Determine the [X, Y] coordinate at the center of the cell enclosing the given text.  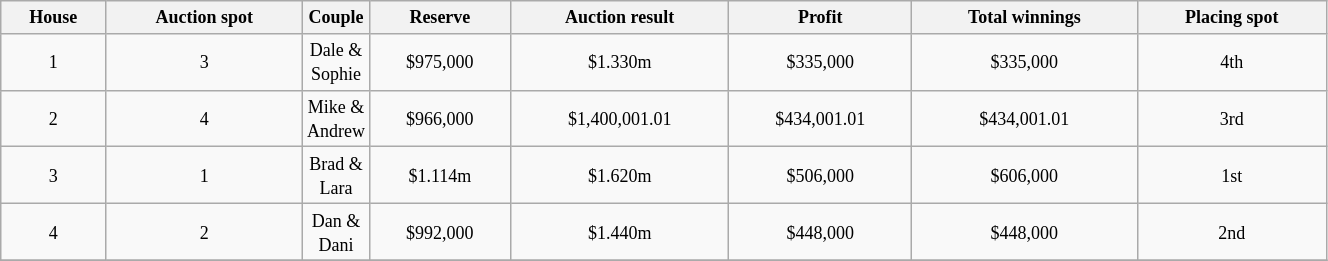
$966,000 [440, 118]
$506,000 [820, 176]
4th [1232, 62]
$992,000 [440, 232]
1st [1232, 176]
Couple [336, 18]
Mike & Andrew [336, 118]
Dan & Dani [336, 232]
$975,000 [440, 62]
$1.440m [619, 232]
Auction spot [204, 18]
$1.330m [619, 62]
House [54, 18]
3rd [1232, 118]
$1.620m [619, 176]
Reserve [440, 18]
2nd [1232, 232]
Brad & Lara [336, 176]
Auction result [619, 18]
Total winnings [1024, 18]
Profit [820, 18]
Placing spot [1232, 18]
$606,000 [1024, 176]
$1.114m [440, 176]
$1,400,001.01 [619, 118]
Dale & Sophie [336, 62]
